Return the [X, Y] coordinate for the center point of the cell that contains the specified text.  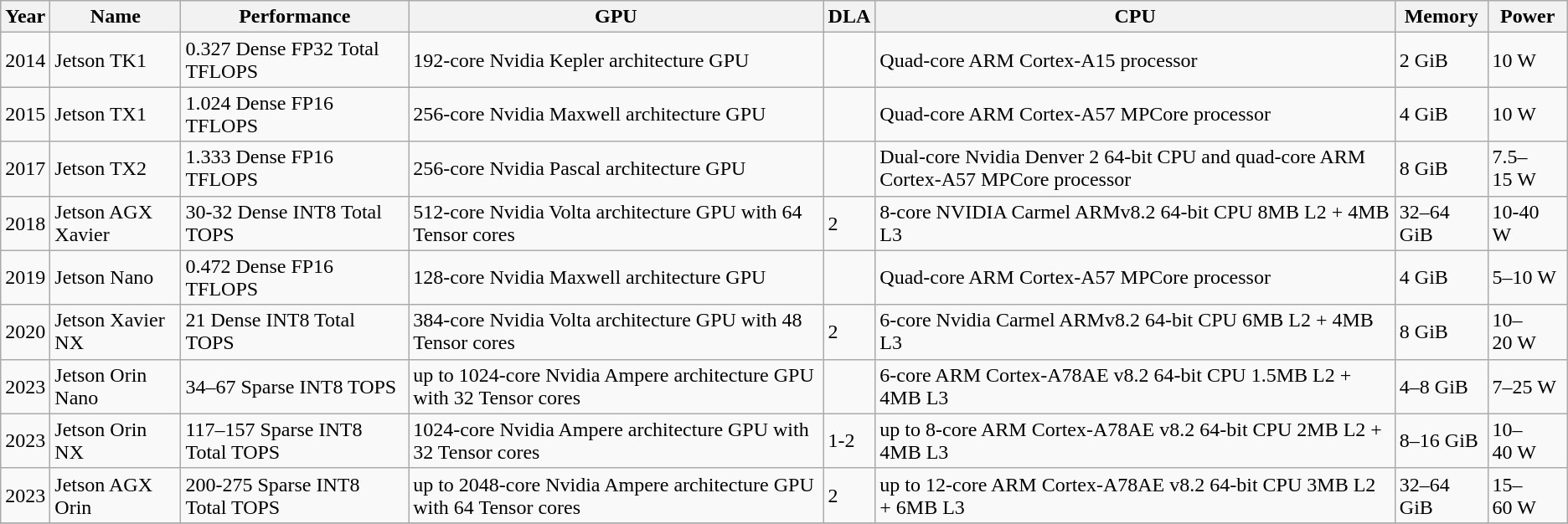
up to 1024-core Nvidia Ampere architecture GPU with 32 Tensor cores [616, 387]
0.327 Dense FP32 Total TFLOPS [295, 60]
15–60 W [1528, 496]
0.472 Dense FP16 TFLOPS [295, 278]
Jetson AGX Orin [116, 496]
200-275 Sparse INT8 Total TOPS [295, 496]
Jetson Nano [116, 278]
2019 [25, 278]
2015 [25, 114]
DLA [849, 17]
6-core ARM Cortex-A78AE v8.2 64-bit CPU 1.5MB L2 + 4MB L3 [1136, 387]
Power [1528, 17]
256-core Nvidia Pascal architecture GPU [616, 169]
4–8 GiB [1441, 387]
10–20 W [1528, 331]
Jetson Orin Nano [116, 387]
Jetson AGX Xavier [116, 223]
5–10 W [1528, 278]
1-2 [849, 440]
Jetson TX2 [116, 169]
up to 8-core ARM Cortex-A78AE v8.2 64-bit CPU 2MB L2 + 4MB L3 [1136, 440]
10–40 W [1528, 440]
2 GiB [1441, 60]
1.024 Dense FP16 TFLOPS [295, 114]
8–16 GiB [1441, 440]
192-core Nvidia Kepler architecture GPU [616, 60]
6-core Nvidia Carmel ARMv8.2 64-bit CPU 6MB L2 + 4MB L3 [1136, 331]
34–67 Sparse INT8 TOPS [295, 387]
2020 [25, 331]
8-core NVIDIA Carmel ARMv8.2 64-bit CPU 8MB L2 + 4MB L3 [1136, 223]
Jetson Xavier NX [116, 331]
7.5–15 W [1528, 169]
Jetson TX1 [116, 114]
2017 [25, 169]
21 Dense INT8 Total TOPS [295, 331]
up to 12-core ARM Cortex-A78AE v8.2 64-bit CPU 3MB L2 + 6MB L3 [1136, 496]
up to 2048-core Nvidia Ampere architecture GPU with 64 Tensor cores [616, 496]
384-core Nvidia Volta architecture GPU with 48 Tensor cores [616, 331]
GPU [616, 17]
Memory [1441, 17]
Jetson Orin NX [116, 440]
117–157 Sparse INT8 Total TOPS [295, 440]
7–25 W [1528, 387]
Quad-core ARM Cortex-A15 processor [1136, 60]
256-core Nvidia Maxwell architecture GPU [616, 114]
10-40 W [1528, 223]
2018 [25, 223]
128-core Nvidia Maxwell architecture GPU [616, 278]
CPU [1136, 17]
Name [116, 17]
Jetson TK1 [116, 60]
30-32 Dense INT8 Total TOPS [295, 223]
1.333 Dense FP16 TFLOPS [295, 169]
512-core Nvidia Volta architecture GPU with 64 Tensor cores [616, 223]
2014 [25, 60]
Dual-core Nvidia Denver 2 64-bit CPU and quad-core ARM Cortex-A57 MPCore processor [1136, 169]
Year [25, 17]
Performance [295, 17]
1024-core Nvidia Ampere architecture GPU with 32 Tensor cores [616, 440]
